Locate the cell with the specified text and output its (X, Y) center coordinate. 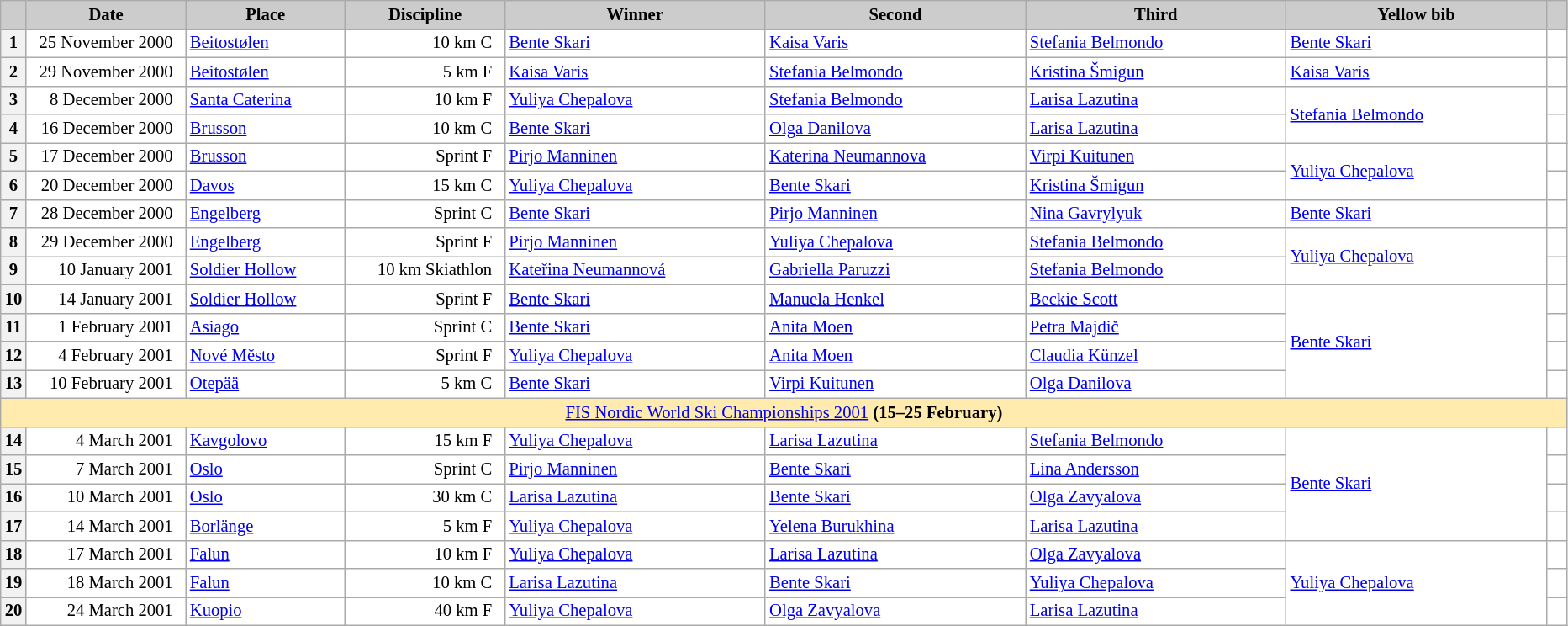
29 December 2000 (106, 241)
Place (266, 14)
30 km C (425, 497)
19 (13, 583)
10 km Skiathlon (425, 270)
20 (13, 611)
5 (13, 156)
15 km C (425, 185)
10 January 2001 (106, 270)
1 (13, 43)
24 March 2001 (106, 611)
7 (13, 214)
10 March 2001 (106, 497)
Yellow bib (1417, 14)
18 (13, 554)
Manuela Henkel (895, 299)
Katerina Neumannova (895, 156)
14 January 2001 (106, 299)
4 March 2001 (106, 441)
Davos (266, 185)
Nové Město (266, 356)
Kateřina Neumannová (635, 270)
Asiago (266, 327)
8 December 2000 (106, 100)
14 March 2001 (106, 526)
4 February 2001 (106, 356)
4 (13, 129)
10 (13, 299)
Nina Gavrylyuk (1156, 214)
14 (13, 441)
2 (13, 72)
Gabriella Paruzzi (895, 270)
16 December 2000 (106, 129)
Third (1156, 14)
Date (106, 14)
9 (13, 270)
20 December 2000 (106, 185)
1 February 2001 (106, 327)
15 km F (425, 441)
Santa Caterina (266, 100)
Yelena Burukhina (895, 526)
Kavgolovo (266, 441)
16 (13, 497)
25 November 2000 (106, 43)
29 November 2000 (106, 72)
13 (13, 384)
10 February 2001 (106, 384)
17 December 2000 (106, 156)
Lina Andersson (1156, 469)
Claudia Künzel (1156, 356)
3 (13, 100)
18 March 2001 (106, 583)
Winner (635, 14)
7 March 2001 (106, 469)
40 km F (425, 611)
5 km C (425, 384)
Beckie Scott (1156, 299)
11 (13, 327)
12 (13, 356)
Second (895, 14)
Otepää (266, 384)
28 December 2000 (106, 214)
FIS Nordic World Ski Championships 2001 (15–25 February) (784, 412)
6 (13, 185)
17 March 2001 (106, 554)
Kuopio (266, 611)
Borlänge (266, 526)
Petra Majdič (1156, 327)
Discipline (425, 14)
8 (13, 241)
15 (13, 469)
17 (13, 526)
